Search for the cell housing the specified text and yield its [x, y] center coordinate. 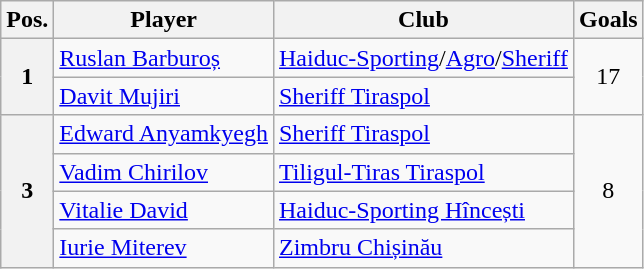
Club [423, 20]
Player [164, 20]
Edward Anyamkyegh [164, 134]
3 [28, 191]
Ruslan Barburoș [164, 58]
Haiduc-Sporting Hîncești [423, 210]
Iurie Miterev [164, 248]
Zimbru Chișinău [423, 248]
Tiligul-Tiras Tiraspol [423, 172]
8 [608, 191]
Pos. [28, 20]
Goals [608, 20]
Vitalie David [164, 210]
Davit Mujiri [164, 96]
Vadim Chirilov [164, 172]
17 [608, 77]
1 [28, 77]
Haiduc-Sporting/Agro/Sheriff [423, 58]
